Identify which cell holds the provided text, then report its (X, Y) central coordinate. 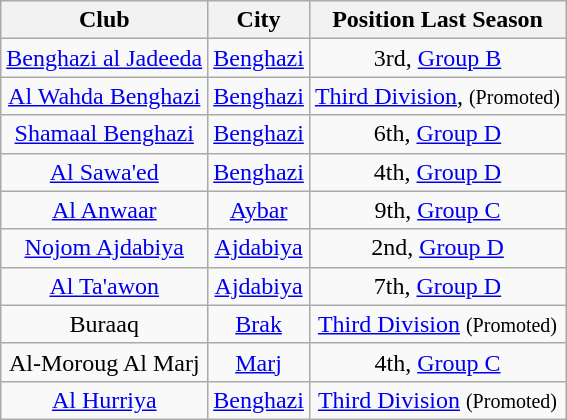
Marj (259, 362)
Al Hurriya (104, 400)
City (259, 20)
Brak (259, 324)
Al-Moroug Al Marj (104, 362)
Buraaq (104, 324)
Al Wahda Benghazi (104, 96)
6th, Group D (437, 134)
4th, Group C (437, 362)
Al Anwaar (104, 210)
Nojom Ajdabiya (104, 248)
Position Last Season (437, 20)
Shamaal Benghazi (104, 134)
9th, Group C (437, 210)
2nd, Group D (437, 248)
3rd, Group B (437, 58)
7th, Group D (437, 286)
Al Ta'awon (104, 286)
Benghazi al Jadeeda (104, 58)
4th, Group D (437, 172)
Third Division, (Promoted) (437, 96)
Aybar (259, 210)
Club (104, 20)
Al Sawa'ed (104, 172)
